Capture the cell that displays the provided text and extract its (x, y) central coordinate. 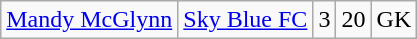
Sky Blue FC (246, 20)
GK (394, 20)
20 (354, 20)
3 (324, 20)
Mandy McGlynn (90, 20)
